From the cell containing the given text, extract its center point as (X, Y) coordinate. 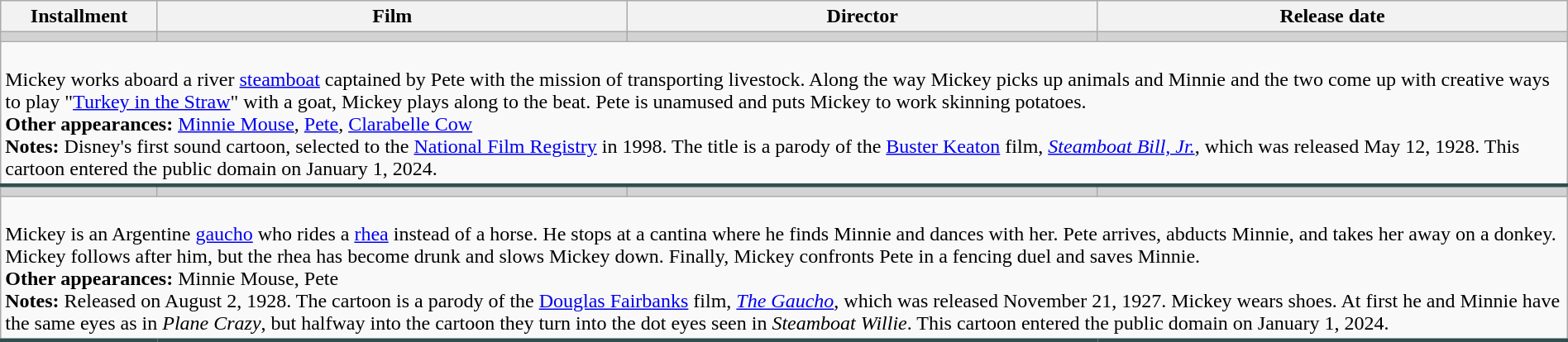
Installment (79, 17)
Director (863, 17)
Film (392, 17)
Release date (1332, 17)
